Output the [X, Y] coordinate of the center of the cell containing the given text.  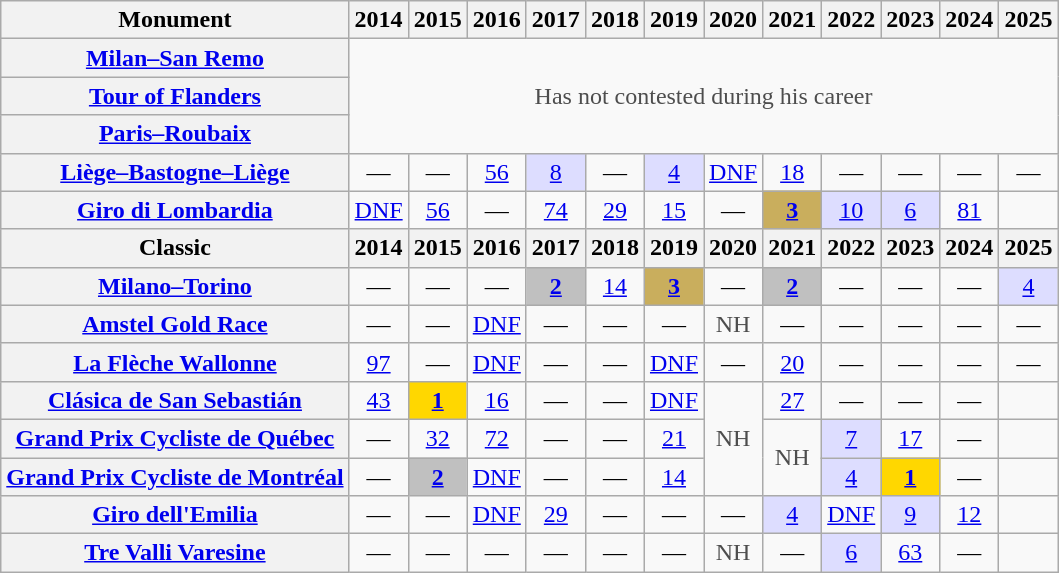
Giro di Lombardia [175, 210]
10 [852, 210]
43 [378, 400]
Clásica de San Sebastián [175, 400]
72 [496, 438]
Paris–Roubaix [175, 134]
Grand Prix Cycliste de Québec [175, 438]
Amstel Gold Race [175, 324]
16 [496, 400]
18 [792, 172]
Giro dell'Emilia [175, 515]
Tour of Flanders [175, 96]
Classic [175, 248]
Tre Valli Varesine [175, 553]
63 [910, 553]
Milano–Torino [175, 286]
27 [792, 400]
32 [438, 438]
La Flèche Wallonne [175, 362]
8 [556, 172]
9 [910, 515]
7 [852, 438]
Milan–San Remo [175, 58]
Grand Prix Cycliste de Montréal [175, 477]
Has not contested during his career [704, 96]
12 [970, 515]
20 [792, 362]
74 [556, 210]
Monument [175, 20]
15 [674, 210]
97 [378, 362]
81 [970, 210]
17 [910, 438]
21 [674, 438]
Liège–Bastogne–Liège [175, 172]
